Determine the [X, Y] coordinate at the center of the cell enclosing the given text.  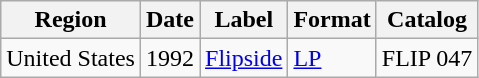
United States [71, 58]
Label [244, 20]
Region [71, 20]
FLIP 047 [427, 58]
Flipside [244, 58]
LP [332, 58]
Date [170, 20]
Format [332, 20]
1992 [170, 58]
Catalog [427, 20]
